Search for the cell housing the specified text and yield its [x, y] center coordinate. 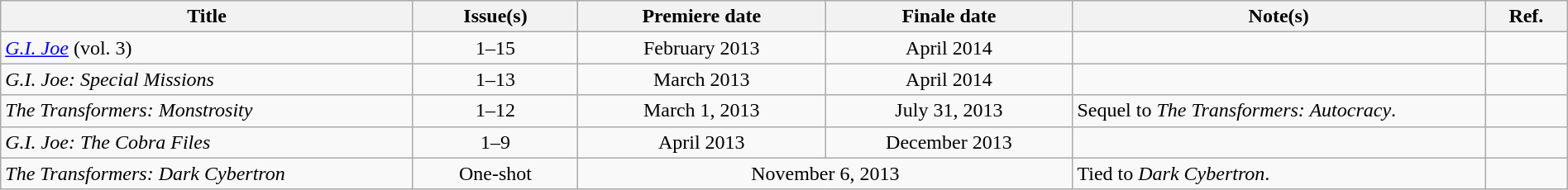
December 2013 [949, 142]
One-shot [495, 173]
G.I. Joe (vol. 3) [207, 48]
Issue(s) [495, 17]
1–15 [495, 48]
The Transformers: Monstrosity [207, 111]
Premiere date [701, 17]
1–12 [495, 111]
G.I. Joe: The Cobra Files [207, 142]
March 2013 [701, 79]
Note(s) [1279, 17]
G.I. Joe: Special Missions [207, 79]
Title [207, 17]
Tied to Dark Cybertron. [1279, 173]
April 2013 [701, 142]
February 2013 [701, 48]
Sequel to The Transformers: Autocracy. [1279, 111]
November 6, 2013 [825, 173]
Finale date [949, 17]
March 1, 2013 [701, 111]
1–9 [495, 142]
The Transformers: Dark Cybertron [207, 173]
1–13 [495, 79]
Ref. [1527, 17]
July 31, 2013 [949, 111]
